Identify which cell holds the provided text, then report its [X, Y] central coordinate. 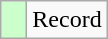
Record [67, 20]
